Return the (x, y) coordinate for the center point of the cell that contains the specified text.  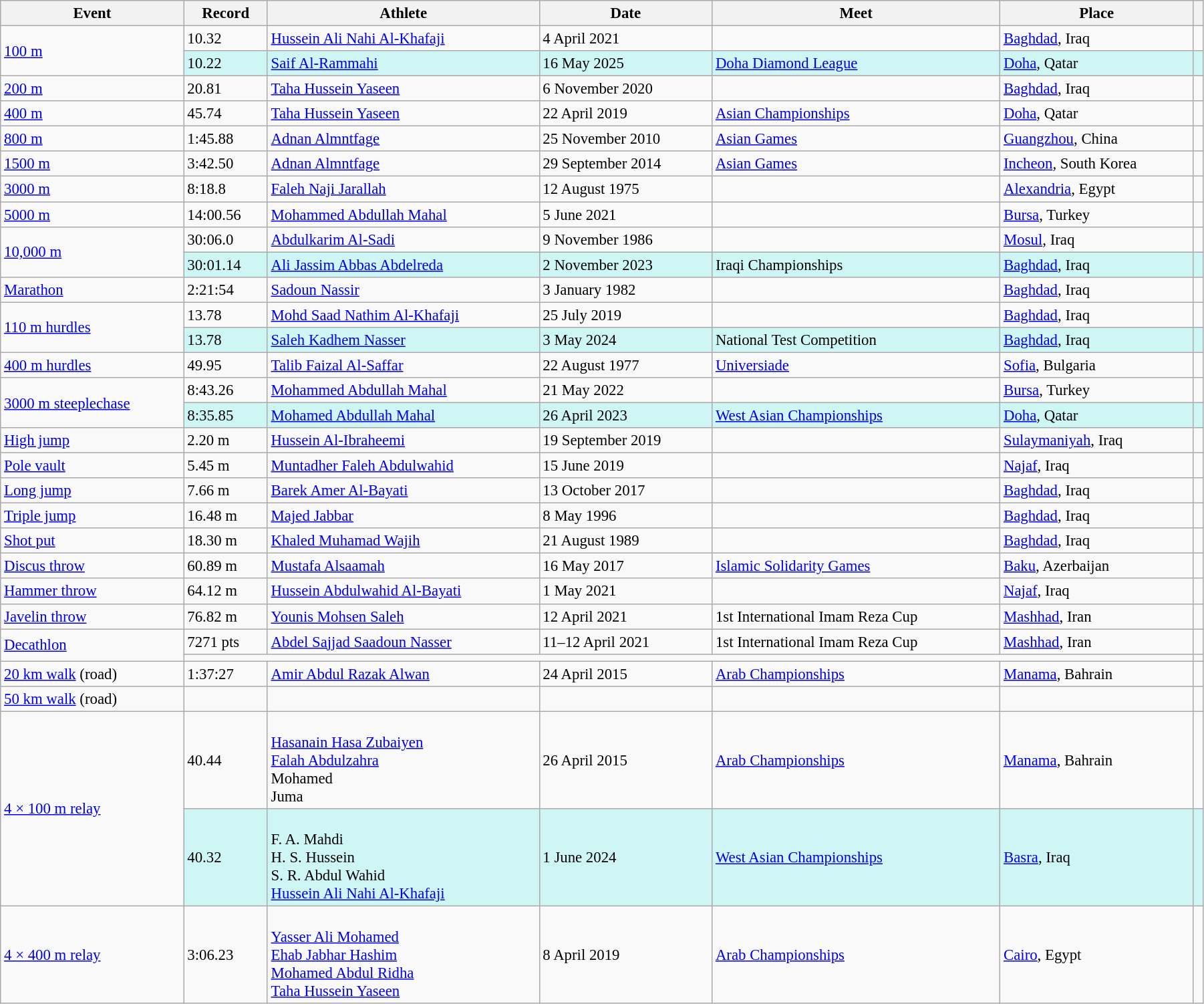
20 km walk (road) (92, 674)
Islamic Solidarity Games (857, 566)
15 June 2019 (625, 466)
1:37:27 (226, 674)
Record (226, 13)
Athlete (404, 13)
19 September 2019 (625, 441)
30:06.0 (226, 239)
1 May 2021 (625, 592)
8:35.85 (226, 415)
F. A. MahdiH. S. HusseinS. R. Abdul WahidHussein Ali Nahi Al-Khafaji (404, 858)
Basra, Iraq (1097, 858)
10.32 (226, 39)
Baku, Azerbaijan (1097, 566)
25 November 2010 (625, 139)
3 May 2024 (625, 340)
Muntadher Faleh Abdulwahid (404, 466)
Sofia, Bulgaria (1097, 365)
Hussein Abdulwahid Al-Bayati (404, 592)
25 July 2019 (625, 315)
16 May 2017 (625, 566)
Long jump (92, 491)
Hussein Al-Ibraheemi (404, 441)
12 August 1975 (625, 189)
800 m (92, 139)
1500 m (92, 164)
Decathlon (92, 645)
Hammer throw (92, 592)
Sadoun Nassir (404, 289)
Guangzhou, China (1097, 139)
Doha Diamond League (857, 64)
Saleh Kadhem Nasser (404, 340)
2:21:54 (226, 289)
4 × 400 m relay (92, 955)
40.44 (226, 760)
Faleh Naji Jarallah (404, 189)
Mustafa Alsaamah (404, 566)
8:18.8 (226, 189)
1:45.88 (226, 139)
11–12 April 2021 (625, 642)
Alexandria, Egypt (1097, 189)
22 August 1977 (625, 365)
2.20 m (226, 441)
76.82 m (226, 616)
400 m hurdles (92, 365)
9 November 1986 (625, 239)
16 May 2025 (625, 64)
200 m (92, 89)
Meet (857, 13)
Discus throw (92, 566)
Abdulkarim Al-Sadi (404, 239)
Mosul, Iraq (1097, 239)
Abdel Sajjad Saadoun Nasser (404, 642)
Cairo, Egypt (1097, 955)
6 November 2020 (625, 89)
45.74 (226, 114)
High jump (92, 441)
100 m (92, 51)
49.95 (226, 365)
Place (1097, 13)
14:00.56 (226, 215)
Sulaymaniyah, Iraq (1097, 441)
Khaled Muhamad Wajih (404, 541)
64.12 m (226, 592)
Event (92, 13)
Younis Mohsen Saleh (404, 616)
National Test Competition (857, 340)
3000 m steeplechase (92, 402)
3000 m (92, 189)
Incheon, South Korea (1097, 164)
2 November 2023 (625, 265)
Barek Amer Al-Bayati (404, 491)
21 May 2022 (625, 390)
40.32 (226, 858)
12 April 2021 (625, 616)
24 April 2015 (625, 674)
10.22 (226, 64)
18.30 m (226, 541)
Triple jump (92, 516)
26 April 2015 (625, 760)
Hussein Ali Nahi Al-Khafaji (404, 39)
Pole vault (92, 466)
8 May 1996 (625, 516)
Shot put (92, 541)
8:43.26 (226, 390)
Marathon (92, 289)
5000 m (92, 215)
30:01.14 (226, 265)
21 August 1989 (625, 541)
110 m hurdles (92, 328)
Amir Abdul Razak Alwan (404, 674)
Ali Jassim Abbas Abdelreda (404, 265)
5 June 2021 (625, 215)
20.81 (226, 89)
Hasanain Hasa ZubaiyenFalah AbdulzahraMohamedJuma (404, 760)
400 m (92, 114)
8 April 2019 (625, 955)
10,000 m (92, 251)
Saif Al-Rammahi (404, 64)
Mohd Saad Nathim Al-Khafaji (404, 315)
Universiade (857, 365)
1 June 2024 (625, 858)
13 October 2017 (625, 491)
Iraqi Championships (857, 265)
Talib Faizal Al-Saffar (404, 365)
Yasser Ali MohamedEhab Jabhar HashimMohamed Abdul RidhaTaha Hussein Yaseen (404, 955)
7271 pts (226, 642)
29 September 2014 (625, 164)
50 km walk (road) (92, 699)
60.89 m (226, 566)
22 April 2019 (625, 114)
16.48 m (226, 516)
Date (625, 13)
3:06.23 (226, 955)
Majed Jabbar (404, 516)
Mohamed Abdullah Mahal (404, 415)
4 × 100 m relay (92, 809)
5.45 m (226, 466)
Asian Championships (857, 114)
3:42.50 (226, 164)
7.66 m (226, 491)
Javelin throw (92, 616)
4 April 2021 (625, 39)
3 January 1982 (625, 289)
26 April 2023 (625, 415)
